Extract the (X, Y) coordinate from the center of the cell holding the provided text.  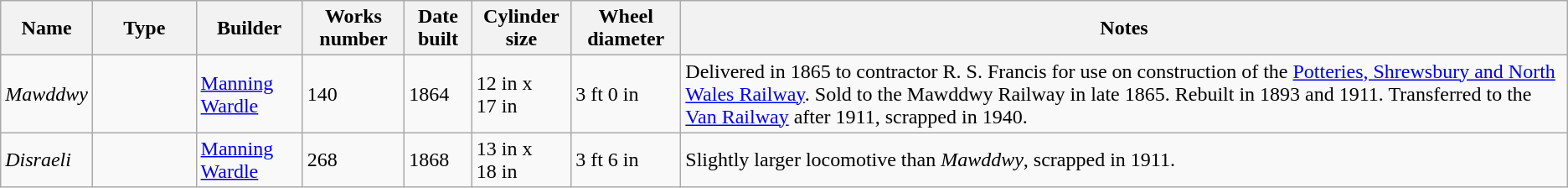
3 ft 6 in (627, 159)
12 in x 17 in (521, 94)
Wheel diameter (627, 29)
Works number (353, 29)
Date built (438, 29)
3 ft 0 in (627, 94)
1864 (438, 94)
1868 (438, 159)
268 (353, 159)
13 in x 18 in (521, 159)
Name (47, 29)
Builder (250, 29)
Notes (1124, 29)
Disraeli (47, 159)
Type (144, 29)
Mawddwy (47, 94)
Cylinder size (521, 29)
Slightly larger locomotive than Mawddwy, scrapped in 1911. (1124, 159)
140 (353, 94)
